Extract the (x, y) coordinate from the center of the cell holding the provided text.  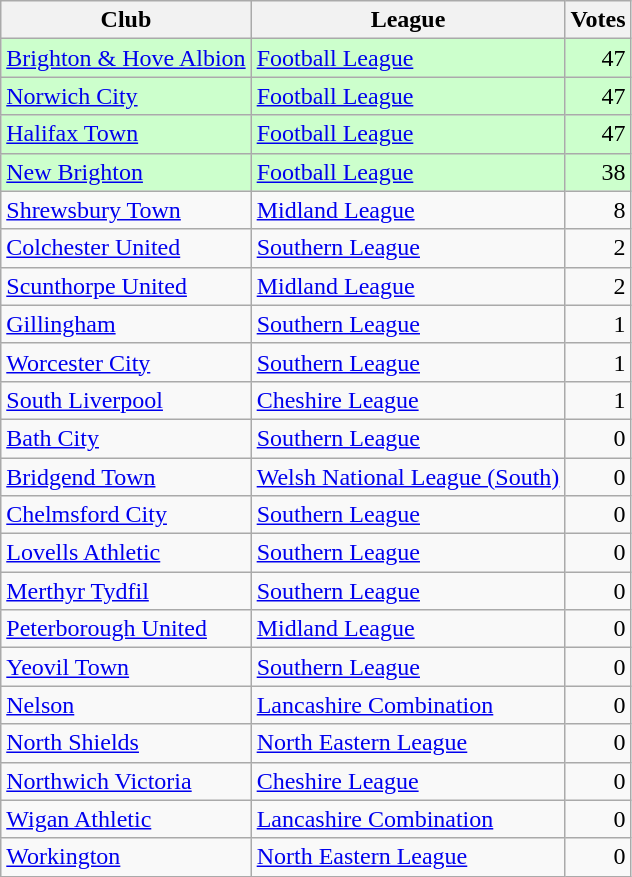
Votes (598, 20)
Colchester United (126, 248)
Scunthorpe United (126, 286)
Bridgend Town (126, 477)
Wigan Athletic (126, 819)
8 (598, 210)
Bath City (126, 438)
Halifax Town (126, 134)
Lovells Athletic (126, 553)
League (408, 20)
38 (598, 172)
Brighton & Hove Albion (126, 58)
Welsh National League (South) (408, 477)
North Shields (126, 743)
Northwich Victoria (126, 781)
Norwich City (126, 96)
Merthyr Tydfil (126, 591)
Shrewsbury Town (126, 210)
Gillingham (126, 324)
Chelmsford City (126, 515)
Worcester City (126, 362)
South Liverpool (126, 400)
Nelson (126, 705)
Peterborough United (126, 629)
Workington (126, 857)
Club (126, 20)
Yeovil Town (126, 667)
New Brighton (126, 172)
